Output the (x, y) coordinate of the center of the cell containing the given text.  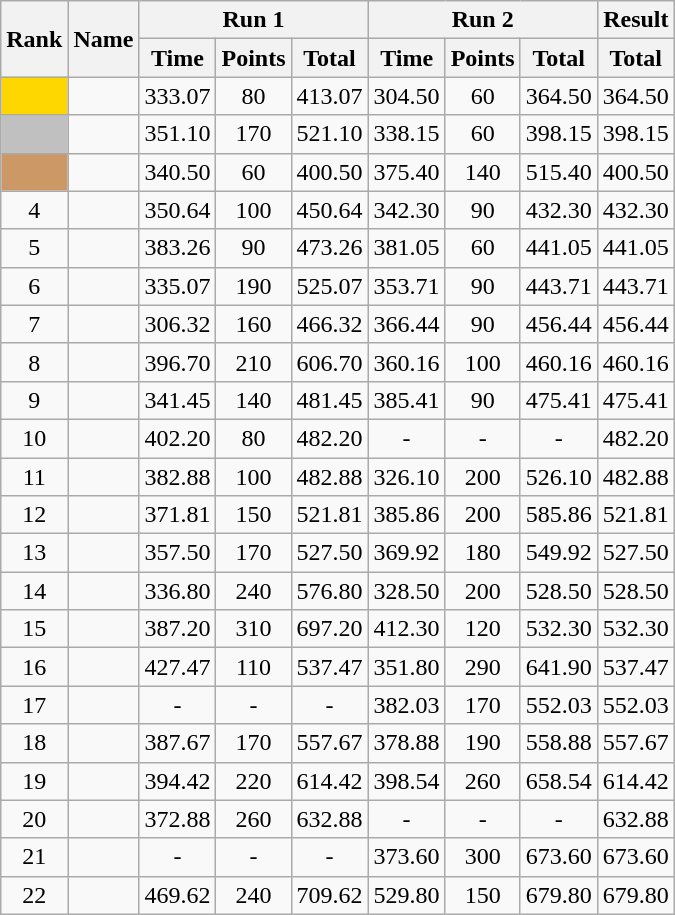
357.50 (178, 553)
697.20 (330, 629)
378.88 (406, 743)
526.10 (558, 477)
Run 1 (254, 20)
373.60 (406, 857)
333.07 (178, 96)
585.86 (558, 515)
382.88 (178, 477)
385.41 (406, 400)
220 (254, 781)
160 (254, 324)
341.45 (178, 400)
304.50 (406, 96)
Name (104, 39)
466.32 (330, 324)
412.30 (406, 629)
328.50 (406, 591)
473.26 (330, 248)
351.10 (178, 134)
20 (34, 819)
450.64 (330, 210)
120 (482, 629)
385.86 (406, 515)
469.62 (178, 895)
413.07 (330, 96)
529.80 (406, 895)
709.62 (330, 895)
576.80 (330, 591)
9 (34, 400)
549.92 (558, 553)
Rank (34, 39)
11 (34, 477)
15 (34, 629)
18 (34, 743)
310 (254, 629)
17 (34, 705)
342.30 (406, 210)
360.16 (406, 362)
371.81 (178, 515)
606.70 (330, 362)
10 (34, 438)
387.67 (178, 743)
14 (34, 591)
382.03 (406, 705)
335.07 (178, 286)
326.10 (406, 477)
396.70 (178, 362)
394.42 (178, 781)
481.45 (330, 400)
110 (254, 667)
366.44 (406, 324)
340.50 (178, 172)
525.07 (330, 286)
381.05 (406, 248)
658.54 (558, 781)
641.90 (558, 667)
12 (34, 515)
4 (34, 210)
210 (254, 362)
22 (34, 895)
558.88 (558, 743)
521.10 (330, 134)
515.40 (558, 172)
5 (34, 248)
16 (34, 667)
353.71 (406, 286)
351.80 (406, 667)
350.64 (178, 210)
336.80 (178, 591)
6 (34, 286)
383.26 (178, 248)
13 (34, 553)
398.54 (406, 781)
290 (482, 667)
387.20 (178, 629)
306.32 (178, 324)
300 (482, 857)
375.40 (406, 172)
369.92 (406, 553)
402.20 (178, 438)
8 (34, 362)
338.15 (406, 134)
Result (636, 20)
427.47 (178, 667)
19 (34, 781)
Run 2 (482, 20)
7 (34, 324)
21 (34, 857)
372.88 (178, 819)
180 (482, 553)
